Return [x, y] of the center of cell containing provided text 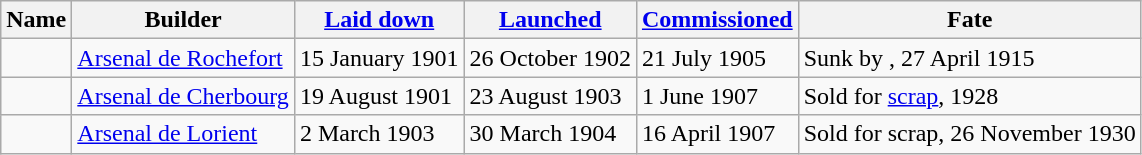
26 October 1902 [550, 58]
Fate [970, 20]
Arsenal de Cherbourg [184, 96]
2 March 1903 [379, 134]
Sunk by , 27 April 1915 [970, 58]
Arsenal de Lorient [184, 134]
30 March 1904 [550, 134]
15 January 1901 [379, 58]
19 August 1901 [379, 96]
Arsenal de Rochefort [184, 58]
1 June 1907 [717, 96]
Laid down [379, 20]
Commissioned [717, 20]
23 August 1903 [550, 96]
16 April 1907 [717, 134]
Builder [184, 20]
Name [36, 20]
Sold for scrap, 1928 [970, 96]
Sold for scrap, 26 November 1930 [970, 134]
Launched [550, 20]
21 July 1905 [717, 58]
